Extract the [X, Y] coordinate from the center of the cell holding the provided text.  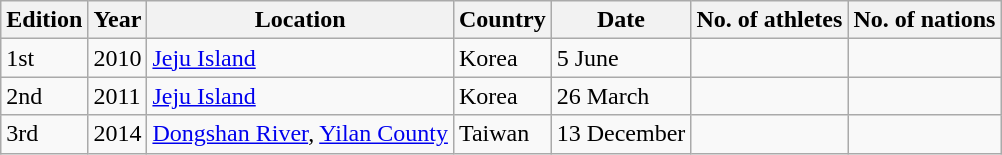
No. of athletes [770, 20]
Taiwan [502, 134]
2010 [118, 58]
Year [118, 20]
5 June [621, 58]
2011 [118, 96]
No. of nations [924, 20]
Location [300, 20]
2014 [118, 134]
13 December [621, 134]
3rd [44, 134]
Edition [44, 20]
26 March [621, 96]
Date [621, 20]
Dongshan River, Yilan County [300, 134]
1st [44, 58]
2nd [44, 96]
Country [502, 20]
